Detect which cell encompasses the target text, then output its [x, y] center coordinate. 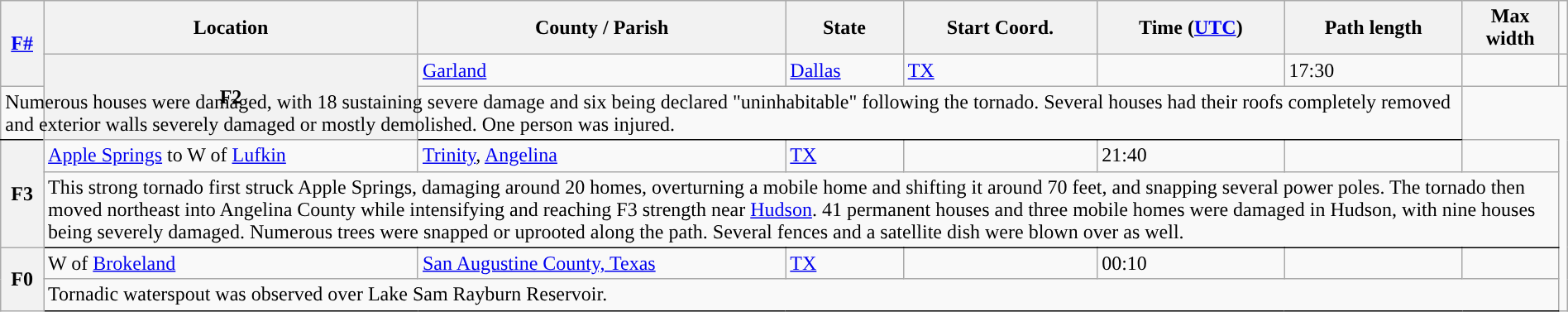
San Augustine County, Texas [601, 263]
F3 [22, 194]
00:10 [1191, 263]
Dallas [844, 70]
Location [232, 28]
F2 [232, 98]
Start Coord. [1000, 28]
Apple Springs to W of Lufkin [232, 156]
Time (UTC) [1191, 28]
21:40 [1191, 156]
Tornadic waterspout was observed over Lake Sam Rayburn Reservoir. [801, 295]
Path length [1373, 28]
Trinity, Angelina [601, 156]
Max width [1510, 28]
F# [22, 43]
State [844, 28]
17:30 [1373, 70]
County / Parish [601, 28]
Garland [601, 70]
W of Brokeland [232, 263]
F0 [22, 279]
